Search for the cell housing the specified text and yield its (X, Y) center coordinate. 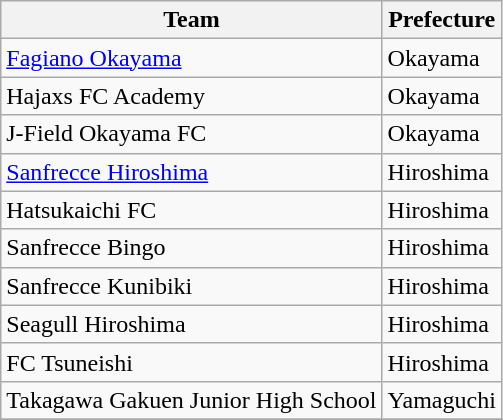
Hajaxs FC Academy (192, 96)
Sanfrecce Hiroshima (192, 172)
Seagull Hiroshima (192, 324)
Sanfrecce Bingo (192, 248)
J-Field Okayama FC (192, 134)
FC Tsuneishi (192, 362)
Yamaguchi (442, 400)
Hatsukaichi FC (192, 210)
Takagawa Gakuen Junior High School (192, 400)
Prefecture (442, 20)
Sanfrecce Kunibiki (192, 286)
Team (192, 20)
Fagiano Okayama (192, 58)
